Search for the cell housing the specified text and yield its (x, y) center coordinate. 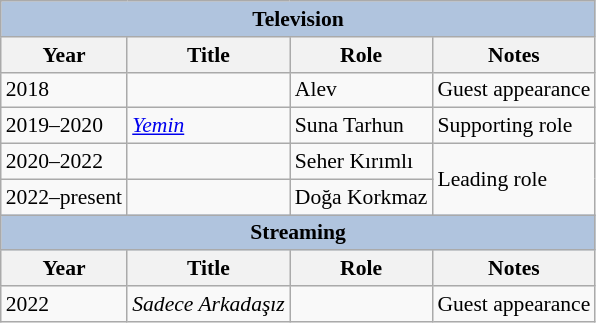
2019–2020 (64, 126)
Suna Tarhun (362, 126)
2022 (64, 304)
2018 (64, 90)
Leading role (514, 180)
Seher Kırımlı (362, 162)
Alev (362, 90)
2020–2022 (64, 162)
Television (298, 19)
2022–present (64, 197)
Streaming (298, 233)
Yemin (208, 126)
Sadece Arkadaşız (208, 304)
Doğa Korkmaz (362, 197)
Supporting role (514, 126)
